Find where the given text appears and provide that cell's center as (X, Y) coordinate. 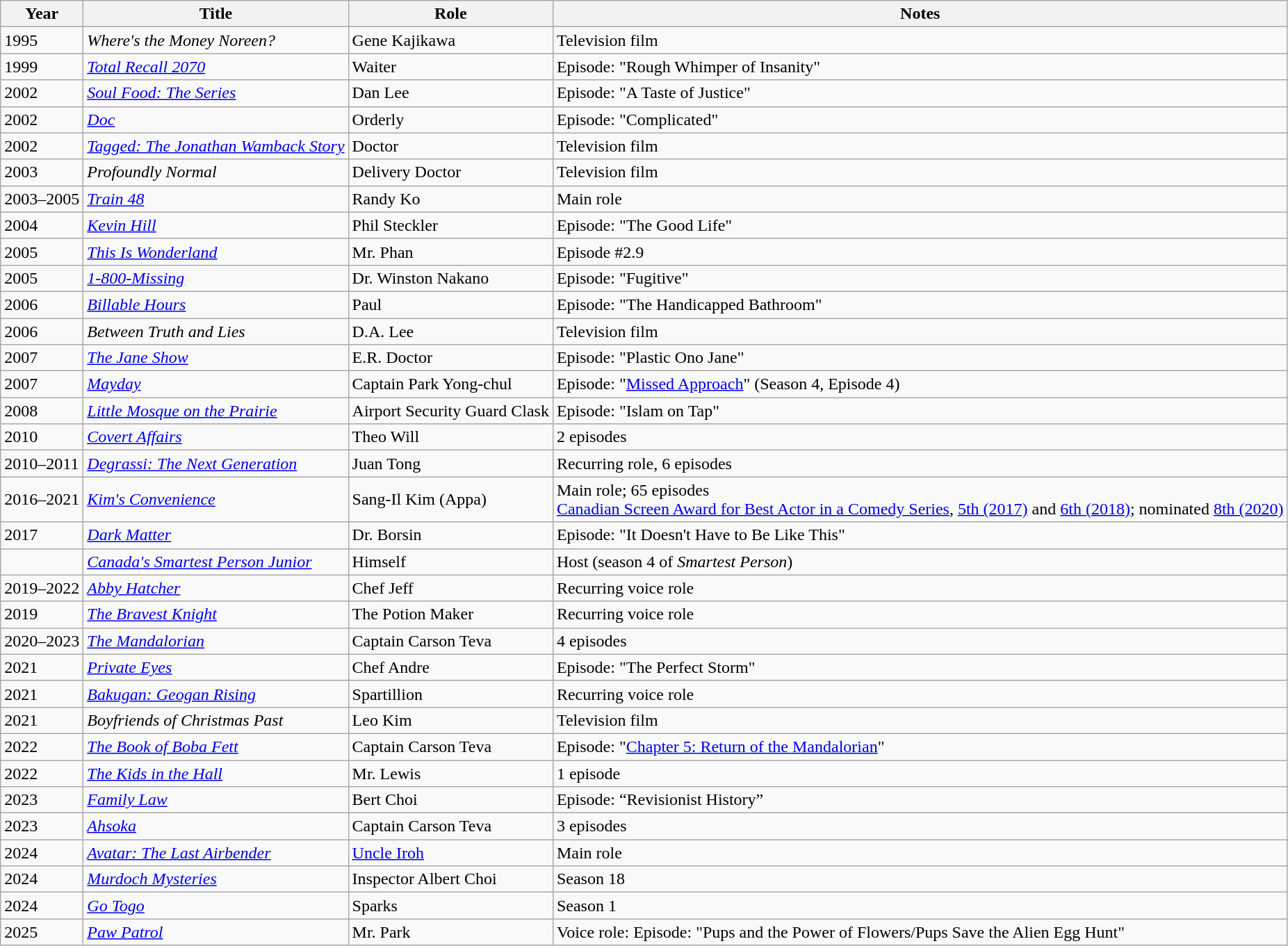
2008 (42, 411)
1-800-Missing (215, 278)
Title (215, 14)
2019–2022 (42, 588)
2016–2021 (42, 499)
Canada's Smartest Person Junior (215, 562)
Randy Ko (450, 199)
1 episode (920, 774)
Avatar: The Last Airbender (215, 853)
Bakugan: Geogan Rising (215, 694)
Mayday (215, 384)
Murdoch Mysteries (215, 879)
Ahsoka (215, 826)
Year (42, 14)
Doc (215, 120)
2010–2011 (42, 464)
Kim's Convenience (215, 499)
Little Mosque on the Prairie (215, 411)
Episode: "Fugitive" (920, 278)
Episode: "Complicated" (920, 120)
Uncle Iroh (450, 853)
Himself (450, 562)
Soul Food: The Series (215, 93)
Episode: "Rough Whimper of Insanity" (920, 67)
Season 1 (920, 906)
Leo Kim (450, 720)
2019 (42, 614)
Bert Choi (450, 800)
Dr. Winston Nakano (450, 278)
Episode: "A Taste of Justice" (920, 93)
Chef Jeff (450, 588)
Episode: "Chapter 5: Return of the Mandalorian" (920, 747)
Episode #2.9 (920, 252)
Train 48 (215, 199)
Episode: "Plastic Ono Jane" (920, 358)
Where's the Money Noreen? (215, 40)
Profoundly Normal (215, 172)
D.A. Lee (450, 332)
Abby Hatcher (215, 588)
Sang-Il Kim (Appa) (450, 499)
2010 (42, 437)
2003–2005 (42, 199)
Between Truth and Lies (215, 332)
Dr. Borsin (450, 535)
Family Law (215, 800)
Mr. Lewis (450, 774)
1995 (42, 40)
Host (season 4 of Smartest Person) (920, 562)
The Mandalorian (215, 641)
2 episodes (920, 437)
Dark Matter (215, 535)
Dan Lee (450, 93)
Phil Steckler (450, 225)
Delivery Doctor (450, 172)
Tagged: The Jonathan Wamback Story (215, 146)
Sparks (450, 906)
Billable Hours (215, 304)
Episode: "Missed Approach" (Season 4, Episode 4) (920, 384)
This Is Wonderland (215, 252)
The Bravest Knight (215, 614)
Chef Andre (450, 667)
3 episodes (920, 826)
The Jane Show (215, 358)
2020–2023 (42, 641)
The Potion Maker (450, 614)
Airport Security Guard Clask (450, 411)
The Kids in the Hall (215, 774)
Gene Kajikawa (450, 40)
Episode: "The Handicapped Bathroom" (920, 304)
Total Recall 2070 (215, 67)
Private Eyes (215, 667)
Covert Affairs (215, 437)
Degrassi: The Next Generation (215, 464)
Paw Patrol (215, 932)
Mr. Park (450, 932)
Boyfriends of Christmas Past (215, 720)
The Book of Boba Fett (215, 747)
Doctor (450, 146)
Juan Tong (450, 464)
2017 (42, 535)
Paul (450, 304)
Spartillion (450, 694)
Voice role: Episode: "Pups and the Power of Flowers/Pups Save the Alien Egg Hunt" (920, 932)
Episode: "The Perfect Storm" (920, 667)
Orderly (450, 120)
Episode: "The Good Life" (920, 225)
Waiter (450, 67)
Notes (920, 14)
Episode: “Revisionist History” (920, 800)
Theo Will (450, 437)
Go Togo (215, 906)
Mr. Phan (450, 252)
Season 18 (920, 879)
Role (450, 14)
Recurring role, 6 episodes (920, 464)
Episode: "It Doesn't Have to Be Like This" (920, 535)
1999 (42, 67)
2004 (42, 225)
Kevin Hill (215, 225)
2003 (42, 172)
Main role; 65 episodesCanadian Screen Award for Best Actor in a Comedy Series, 5th (2017) and 6th (2018); nominated 8th (2020) (920, 499)
Inspector Albert Choi (450, 879)
2025 (42, 932)
Captain Park Yong-chul (450, 384)
Episode: "Islam on Tap" (920, 411)
E.R. Doctor (450, 358)
4 episodes (920, 641)
